Detect which cell encompasses the target text, then output its [X, Y] center coordinate. 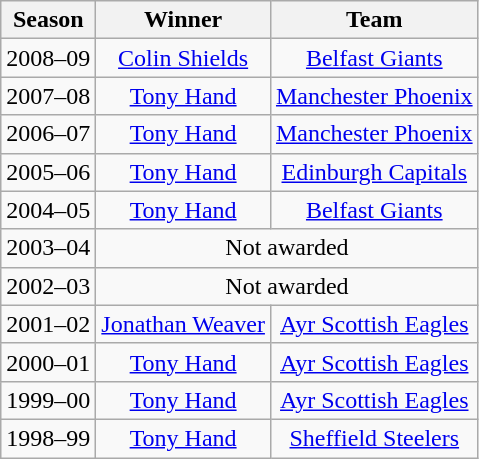
2000–01 [48, 362]
Colin Shields [184, 58]
2008–09 [48, 58]
2003–04 [48, 248]
2004–05 [48, 210]
Season [48, 20]
2007–08 [48, 96]
2006–07 [48, 134]
Winner [184, 20]
2005–06 [48, 172]
Sheffield Steelers [374, 438]
Team [374, 20]
2002–03 [48, 286]
1998–99 [48, 438]
Jonathan Weaver [184, 324]
Edinburgh Capitals [374, 172]
2001–02 [48, 324]
1999–00 [48, 400]
